Capture the cell that displays the provided text and extract its [x, y] central coordinate. 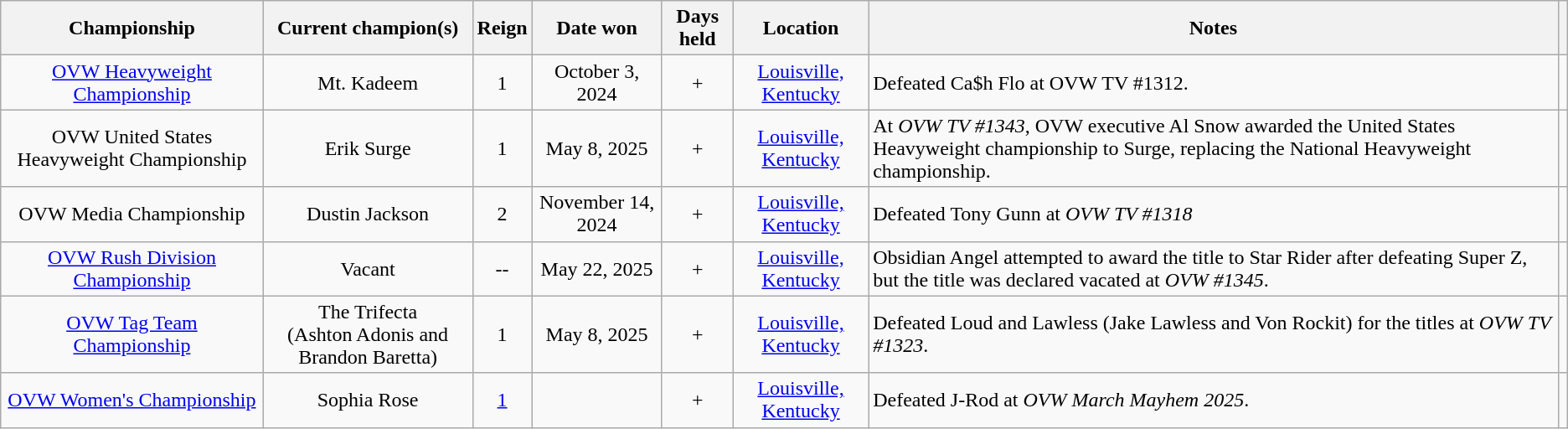
Championship [132, 28]
OVW United States Heavyweight Championship [132, 148]
OVW Women's Championship [132, 401]
Current champion(s) [368, 28]
Date won [596, 28]
Reign [503, 28]
Vacant [368, 268]
November 14, 2024 [596, 214]
October 3, 2024 [596, 82]
May 22, 2025 [596, 268]
Location [801, 28]
Obsidian Angel attempted to award the title to Star Rider after defeating Super Z, but the title was declared vacated at OVW #1345. [1213, 268]
Sophia Rose [368, 401]
OVW Tag Team Championship [132, 334]
OVW Rush Division Championship [132, 268]
2 [503, 214]
Days held [697, 28]
Mt. Kadeem [368, 82]
OVW Heavyweight Championship [132, 82]
Defeated J-Rod at OVW March Mayhem 2025. [1213, 401]
-- [503, 268]
The Trifecta (Ashton Adonis and Brandon Baretta) [368, 334]
Defeated Tony Gunn at OVW TV #1318 [1213, 214]
Defeated Ca$h Flo at OVW TV #1312. [1213, 82]
Erik Surge [368, 148]
Defeated Loud and Lawless (Jake Lawless and Von Rockit) for the titles at OVW TV #1323. [1213, 334]
Dustin Jackson [368, 214]
At OVW TV #1343, OVW executive Al Snow awarded the United States Heavyweight championship to Surge, replacing the National Heavyweight championship. [1213, 148]
Notes [1213, 28]
OVW Media Championship [132, 214]
